For the text-containing cell, return its midpoint in [X, Y] coordinate format. 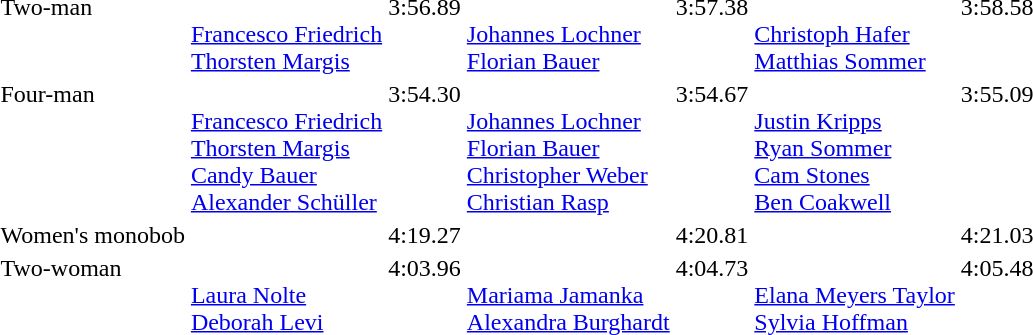
4:19.27 [425, 235]
3:54.67 [712, 148]
Francesco FriedrichThorsten MargisCandy BauerAlexander Schüller [286, 148]
4:20.81 [712, 235]
Justin KrippsRyan SommerCam StonesBen Coakwell [854, 148]
3:54.30 [425, 148]
Johannes LochnerFlorian BauerChristopher WeberChristian Rasp [568, 148]
